Return [x, y] of the center of cell containing provided text 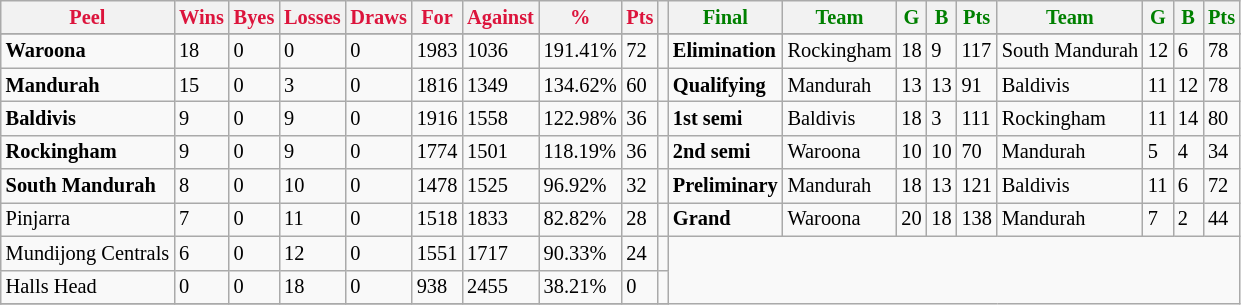
2 [1188, 219]
82.82% [580, 219]
1st semi [726, 118]
Against [500, 17]
Final [726, 17]
1349 [500, 85]
Elimination [726, 51]
138 [977, 219]
4 [1188, 152]
38.21% [580, 287]
Byes [254, 17]
15 [202, 85]
8 [202, 186]
Halls Head [88, 287]
Grand [726, 219]
111 [977, 118]
80 [1222, 118]
Pinjarra [88, 219]
2455 [500, 287]
20 [911, 219]
1983 [437, 51]
For [437, 17]
28 [640, 219]
1816 [437, 85]
1518 [437, 219]
1478 [437, 186]
Qualifying [726, 85]
118.19% [580, 152]
117 [977, 51]
1525 [500, 186]
191.41% [580, 51]
96.92% [580, 186]
14 [1188, 118]
Draws [378, 17]
2nd semi [726, 152]
Losses [312, 17]
1551 [437, 253]
1833 [500, 219]
938 [437, 287]
34 [1222, 152]
% [580, 17]
5 [1158, 152]
24 [640, 253]
Peel [88, 17]
90.33% [580, 253]
91 [977, 85]
1558 [500, 118]
Preliminary [726, 186]
32 [640, 186]
60 [640, 85]
1774 [437, 152]
Wins [202, 17]
70 [977, 152]
44 [1222, 219]
1036 [500, 51]
1717 [500, 253]
1916 [437, 118]
1501 [500, 152]
Mundijong Centrals [88, 253]
122.98% [580, 118]
134.62% [580, 85]
121 [977, 186]
